Extract the (X, Y) coordinate from the center of the cell holding the provided text.  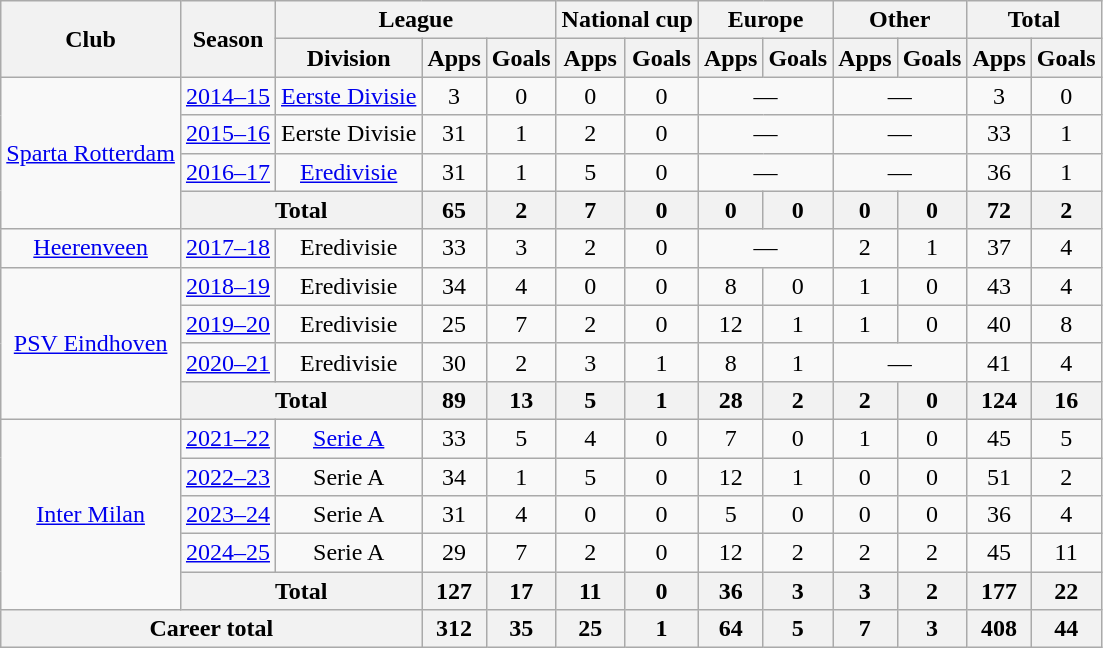
Sparta Rotterdam (91, 153)
Other (900, 20)
Heerenveen (91, 248)
Season (228, 39)
13 (521, 400)
51 (999, 477)
37 (999, 248)
35 (521, 629)
64 (730, 629)
124 (999, 400)
National cup (627, 20)
28 (730, 400)
2015–16 (228, 134)
22 (1066, 591)
43 (999, 286)
2024–25 (228, 553)
177 (999, 591)
Inter Milan (91, 514)
30 (454, 362)
16 (1066, 400)
41 (999, 362)
408 (999, 629)
2016–17 (228, 172)
2019–20 (228, 324)
29 (454, 553)
2018–19 (228, 286)
44 (1066, 629)
312 (454, 629)
2021–22 (228, 438)
Club (91, 39)
2014–15 (228, 96)
2017–18 (228, 248)
League (416, 20)
17 (521, 591)
Division (349, 58)
72 (999, 210)
65 (454, 210)
2023–24 (228, 515)
PSV Eindhoven (91, 343)
Career total (212, 629)
2022–23 (228, 477)
89 (454, 400)
Europe (765, 20)
2020–21 (228, 362)
127 (454, 591)
40 (999, 324)
